Provide the (X, Y) coordinate of the cell's center where the given text is located.  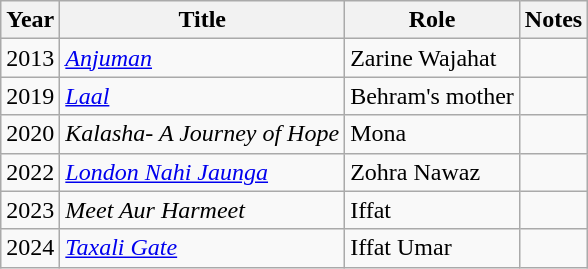
Meet Aur Harmeet (202, 210)
2019 (30, 96)
Iffat (432, 210)
2023 (30, 210)
Role (432, 20)
Taxali Gate (202, 248)
Mona (432, 134)
Zohra Nawaz (432, 172)
Laal (202, 96)
2013 (30, 58)
Behram's mother (432, 96)
Title (202, 20)
2020 (30, 134)
Iffat Umar (432, 248)
Notes (553, 20)
Year (30, 20)
Anjuman (202, 58)
Zarine Wajahat (432, 58)
Kalasha- A Journey of Hope (202, 134)
2022 (30, 172)
London Nahi Jaunga (202, 172)
2024 (30, 248)
